Return the (X, Y) coordinate for the center point of the cell that contains the specified text.  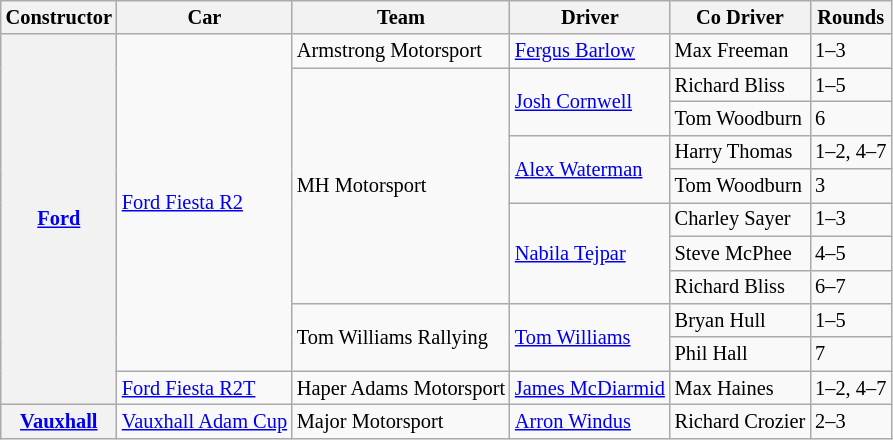
Vauxhall (59, 421)
MH Motorsport (401, 186)
Charley Sayer (740, 219)
Richard Crozier (740, 421)
2–3 (850, 421)
Phil Hall (740, 354)
Alex Waterman (590, 168)
Rounds (850, 17)
Arron Windus (590, 421)
Co Driver (740, 17)
6–7 (850, 287)
Vauxhall Adam Cup (204, 421)
Driver (590, 17)
Max Freeman (740, 51)
6 (850, 118)
Ford Fiesta R2T (204, 388)
Bryan Hull (740, 320)
Harry Thomas (740, 152)
Tom Williams (590, 336)
Ford Fiesta R2 (204, 202)
Constructor (59, 17)
Major Motorsport (401, 421)
Steve McPhee (740, 253)
7 (850, 354)
4–5 (850, 253)
Fergus Barlow (590, 51)
Ford (59, 219)
Tom Williams Rallying (401, 336)
Josh Cornwell (590, 102)
Nabila Tejpar (590, 252)
Team (401, 17)
Armstrong Motorsport (401, 51)
3 (850, 186)
Haper Adams Motorsport (401, 388)
James McDiarmid (590, 388)
Max Haines (740, 388)
Car (204, 17)
